Pinpoint the cell where the given text exists, returning its [x, y] midpoint coordinate. 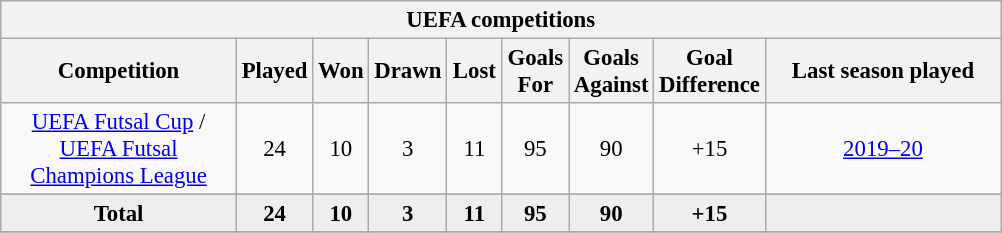
Competition [119, 72]
Drawn [408, 72]
Total [119, 214]
UEFA competitions [501, 20]
Won [341, 72]
Last season played [883, 72]
Lost [475, 72]
Goal Difference [710, 72]
Goals Against [610, 72]
2019–20 [883, 149]
UEFA Futsal Cup / UEFA Futsal Champions League [119, 149]
Played [274, 72]
Goals For [535, 72]
